Return the [X, Y] coordinate for the center point of the cell that contains the specified text.  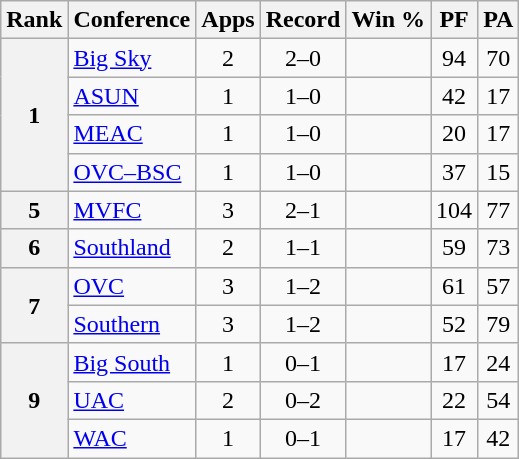
94 [454, 58]
Apps [228, 20]
Southland [132, 248]
PA [498, 20]
37 [454, 172]
PF [454, 20]
104 [454, 210]
24 [498, 362]
54 [498, 400]
Big Sky [132, 58]
Big South [132, 362]
70 [498, 58]
79 [498, 324]
MEAC [132, 134]
UAC [132, 400]
WAC [132, 438]
73 [498, 248]
20 [454, 134]
Southern [132, 324]
7 [34, 305]
1–1 [303, 248]
OVC [132, 286]
Rank [34, 20]
ASUN [132, 96]
5 [34, 210]
Record [303, 20]
77 [498, 210]
61 [454, 286]
Conference [132, 20]
Win % [388, 20]
9 [34, 400]
15 [498, 172]
OVC–BSC [132, 172]
52 [454, 324]
0–2 [303, 400]
MVFC [132, 210]
6 [34, 248]
2–1 [303, 210]
59 [454, 248]
57 [498, 286]
2–0 [303, 58]
22 [454, 400]
